For the text-containing cell, return its midpoint in (X, Y) coordinate format. 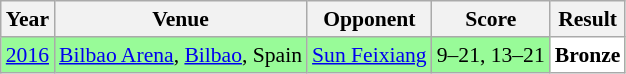
Venue (180, 19)
Bilbao Arena, Bilbao, Spain (180, 55)
Score (491, 19)
Sun Feixiang (370, 55)
Result (588, 19)
Year (28, 19)
9–21, 13–21 (491, 55)
2016 (28, 55)
Opponent (370, 19)
Bronze (588, 55)
